Locate the cell with the specified text and output its [x, y] center coordinate. 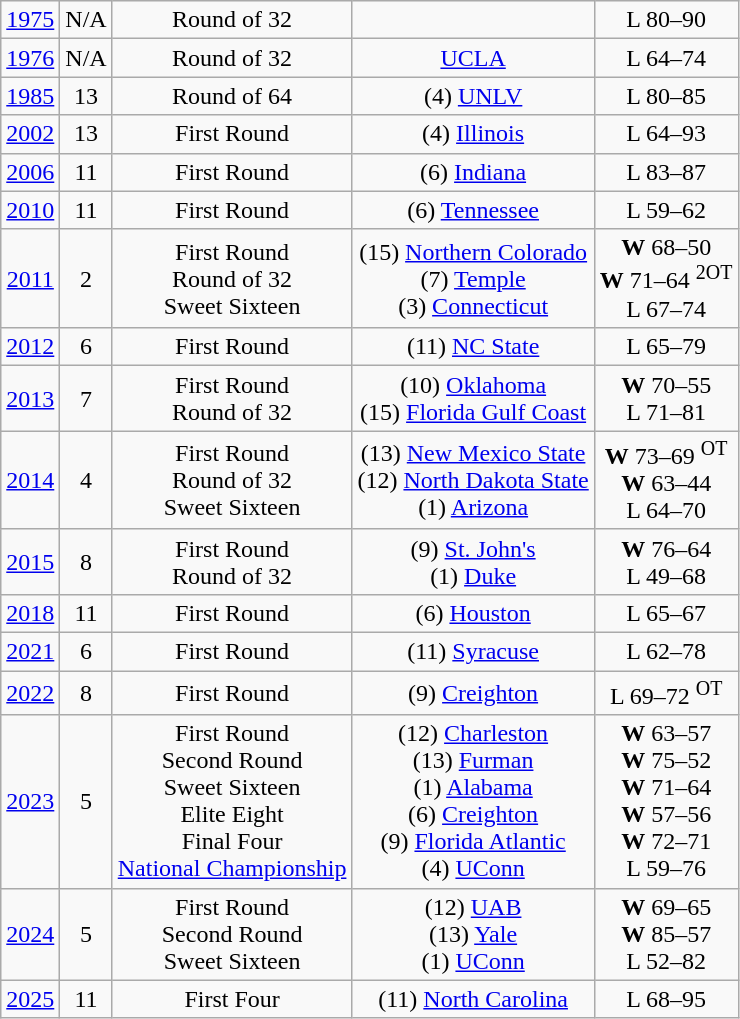
1976 [30, 58]
(11) North Carolina [473, 999]
W 69–65W 85–57 L 52–82 [666, 934]
(4) Illinois [473, 134]
2 [86, 278]
L 80–90 [666, 20]
(4) UNLV [473, 96]
(9) St. John's(1) Duke [473, 562]
2002 [30, 134]
(6) Houston [473, 613]
L 80–85 [666, 96]
2012 [30, 347]
2011 [30, 278]
L 65–67 [666, 613]
2010 [30, 210]
W 68–50W 71–64 2OTL 67–74 [666, 278]
L 69–72 OT [666, 694]
2025 [30, 999]
L 64–93 [666, 134]
(6) Indiana [473, 172]
(15) Northern Colorado(7) Temple(3) Connecticut [473, 278]
(11) NC State [473, 347]
L 65–79 [666, 347]
W 63–57 W 75–52 W 71–64 W 57–56 W 72–71 L 59–76 [666, 802]
2021 [30, 651]
Round of 64 [232, 96]
W 70–55L 71–81 [666, 398]
(9) Creighton [473, 694]
First RoundSecond RoundSweet Sixteen [232, 934]
2023 [30, 802]
UCLA [473, 58]
(13) New Mexico State(12) North Dakota State(1) Arizona [473, 480]
4 [86, 480]
W 76–64L 49–68 [666, 562]
L 64–74 [666, 58]
2014 [30, 480]
2018 [30, 613]
W 73–69 OTW 63–44L 64–70 [666, 480]
2015 [30, 562]
7 [86, 398]
2024 [30, 934]
2022 [30, 694]
1975 [30, 20]
First Four [232, 999]
(12) UAB (13) Yale (1) UConn [473, 934]
1985 [30, 96]
L 59–62 [666, 210]
First RoundSecond RoundSweet SixteenElite EightFinal FourNational Championship [232, 802]
L 68–95 [666, 999]
2006 [30, 172]
2013 [30, 398]
(10) Oklahoma(15) Florida Gulf Coast [473, 398]
L 83–87 [666, 172]
(11) Syracuse [473, 651]
L 62–78 [666, 651]
(12) Charleston (13) Furman (1) Alabama(6) Creighton(9) Florida Atlantic (4) UConn [473, 802]
(6) Tennessee [473, 210]
